Return the [X, Y] coordinate for the center point of the cell that contains the specified text.  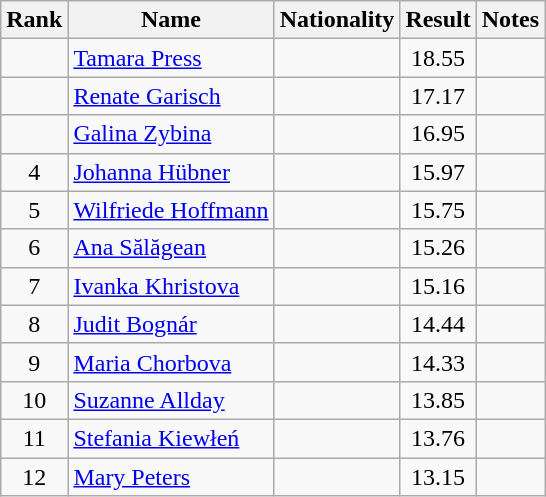
Name [171, 20]
15.26 [438, 248]
Stefania Kiewłeń [171, 438]
Judit Bognár [171, 324]
Rank [34, 20]
Suzanne Allday [171, 400]
Galina Zybina [171, 134]
12 [34, 477]
13.15 [438, 477]
6 [34, 248]
Result [438, 20]
Tamara Press [171, 58]
Notes [510, 20]
4 [34, 172]
14.33 [438, 362]
7 [34, 286]
13.85 [438, 400]
Johanna Hübner [171, 172]
16.95 [438, 134]
Ana Sălăgean [171, 248]
9 [34, 362]
13.76 [438, 438]
Nationality [337, 20]
Maria Chorbova [171, 362]
15.16 [438, 286]
5 [34, 210]
15.97 [438, 172]
17.17 [438, 96]
14.44 [438, 324]
Mary Peters [171, 477]
18.55 [438, 58]
Ivanka Khristova [171, 286]
10 [34, 400]
11 [34, 438]
8 [34, 324]
15.75 [438, 210]
Renate Garisch [171, 96]
Wilfriede Hoffmann [171, 210]
